Provide the (X, Y) coordinate of the cell's center where the given text is located.  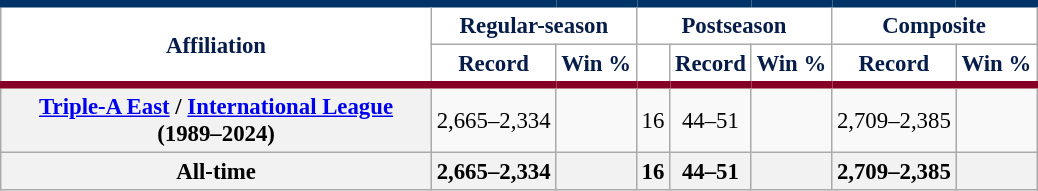
All-time (216, 172)
Affiliation (216, 44)
Regular-season (534, 24)
Triple-A East / International League (1989–2024) (216, 119)
Postseason (734, 24)
Composite (934, 24)
